Locate the cell with the specified text and output its [X, Y] center coordinate. 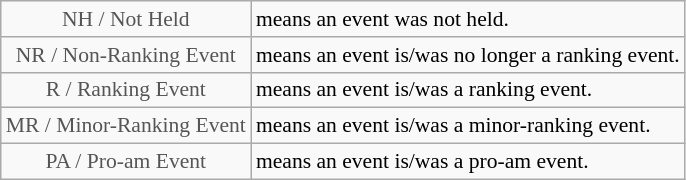
R / Ranking Event [126, 90]
PA / Pro-am Event [126, 162]
MR / Minor-Ranking Event [126, 126]
means an event is/was a ranking event. [468, 90]
means an event is/was a pro-am event. [468, 162]
means an event is/was a minor-ranking event. [468, 126]
means an event is/was no longer a ranking event. [468, 55]
means an event was not held. [468, 19]
NR / Non-Ranking Event [126, 55]
NH / Not Held [126, 19]
